Determine the (x, y) coordinate at the center of the cell enclosing the given text.  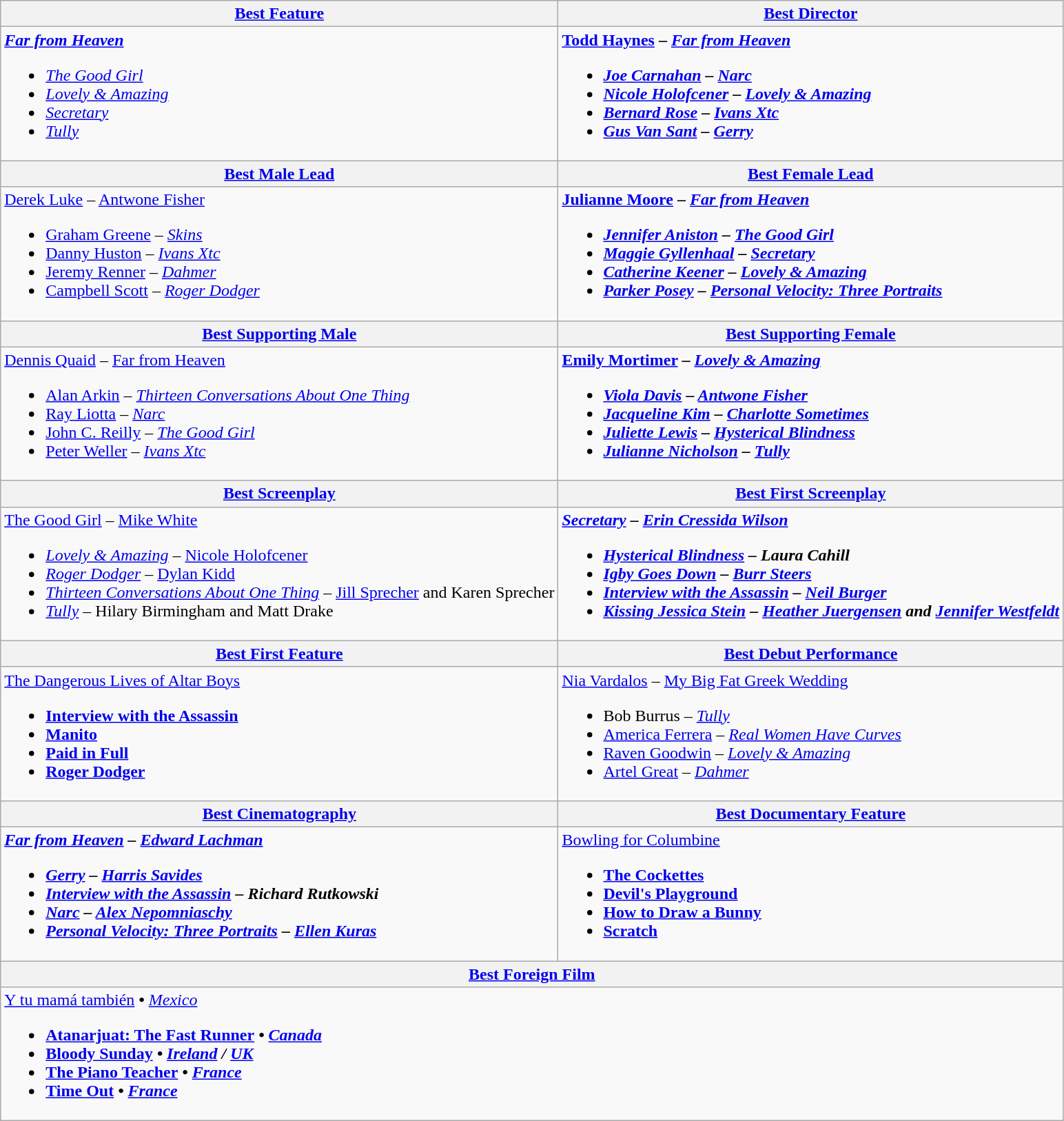
Best Cinematography (280, 814)
Best Foreign Film (532, 974)
Best Screenplay (280, 494)
Todd Haynes – Far from HeavenJoe Carnahan – NarcNicole Holofcener – Lovely & AmazingBernard Rose – Ivans XtcGus Van Sant – Gerry (810, 94)
Best First Screenplay (810, 494)
Best Male Lead (280, 174)
Bowling for ColumbineThe CockettesDevil's PlaygroundHow to Draw a BunnyScratch (810, 893)
Far from HeavenThe Good GirlLovely & AmazingSecretaryTully (280, 94)
Nia Vardalos – My Big Fat Greek WeddingBob Burrus – TullyAmerica Ferrera – Real Women Have CurvesRaven Goodwin – Lovely & AmazingArtel Great – Dahmer (810, 734)
Best Supporting Male (280, 334)
Best First Feature (280, 654)
Best Supporting Female (810, 334)
Derek Luke – Antwone FisherGraham Greene – SkinsDanny Huston – Ivans XtcJeremy Renner – DahmerCampbell Scott – Roger Dodger (280, 254)
Best Female Lead (810, 174)
Best Documentary Feature (810, 814)
Best Director (810, 14)
Best Debut Performance (810, 654)
Y tu mamá también • MexicoAtanarjuat: The Fast Runner • CanadaBloody Sunday • Ireland / UKThe Piano Teacher • FranceTime Out • France (532, 1054)
The Dangerous Lives of Altar BoysInterview with the AssassinManitoPaid in FullRoger Dodger (280, 734)
Best Feature (280, 14)
